Scan for the cell matching the given text and deliver its [X, Y] coordinate at center. 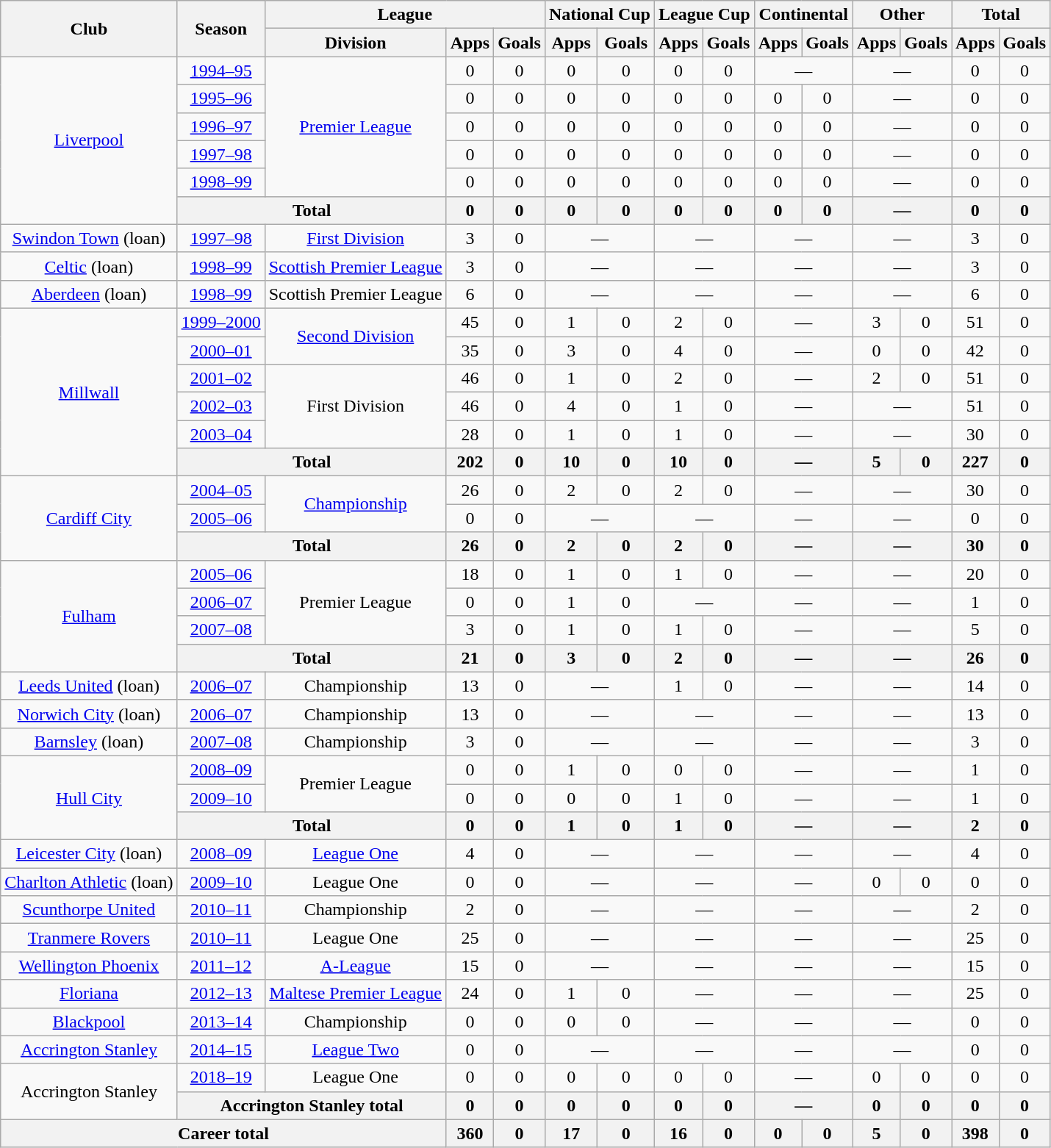
2001–02 [220, 379]
Leeds United (loan) [89, 686]
Aberdeen (loan) [89, 294]
Celtic (loan) [89, 266]
Hull City [89, 797]
Barnsley (loan) [89, 742]
Club [89, 29]
Season [220, 29]
Floriana [89, 994]
Millwall [89, 392]
28 [470, 434]
Second Division [356, 336]
2011–12 [220, 966]
Fulham [89, 616]
2000–01 [220, 351]
Leicester City (loan) [89, 854]
2004–05 [220, 490]
398 [975, 1133]
League [404, 15]
Tranmere Rovers [89, 938]
360 [470, 1133]
202 [470, 462]
Blackpool [89, 1022]
A-League [356, 966]
Other [902, 15]
Maltese Premier League [356, 994]
2003–04 [220, 434]
Scunthorpe United [89, 910]
1994–95 [220, 71]
Cardiff City [89, 518]
Norwich City (loan) [89, 714]
1995–96 [220, 98]
14 [975, 686]
2014–15 [220, 1050]
Career total [223, 1133]
2012–13 [220, 994]
1999–2000 [220, 322]
18 [470, 574]
1996–97 [220, 126]
League Cup [704, 15]
17 [571, 1133]
Liverpool [89, 140]
42 [975, 351]
Swindon Town (loan) [89, 238]
20 [975, 574]
Wellington Phoenix [89, 966]
2013–14 [220, 1022]
Continental [803, 15]
35 [470, 351]
21 [470, 658]
Accrington Stanley total [312, 1105]
Charlton Athletic (loan) [89, 882]
227 [975, 462]
League Two [356, 1050]
24 [470, 994]
2002–03 [220, 406]
16 [678, 1133]
2018–19 [220, 1077]
Division [356, 43]
National Cup [600, 15]
45 [470, 322]
